Output the (x, y) coordinate of the center of the cell containing the given text.  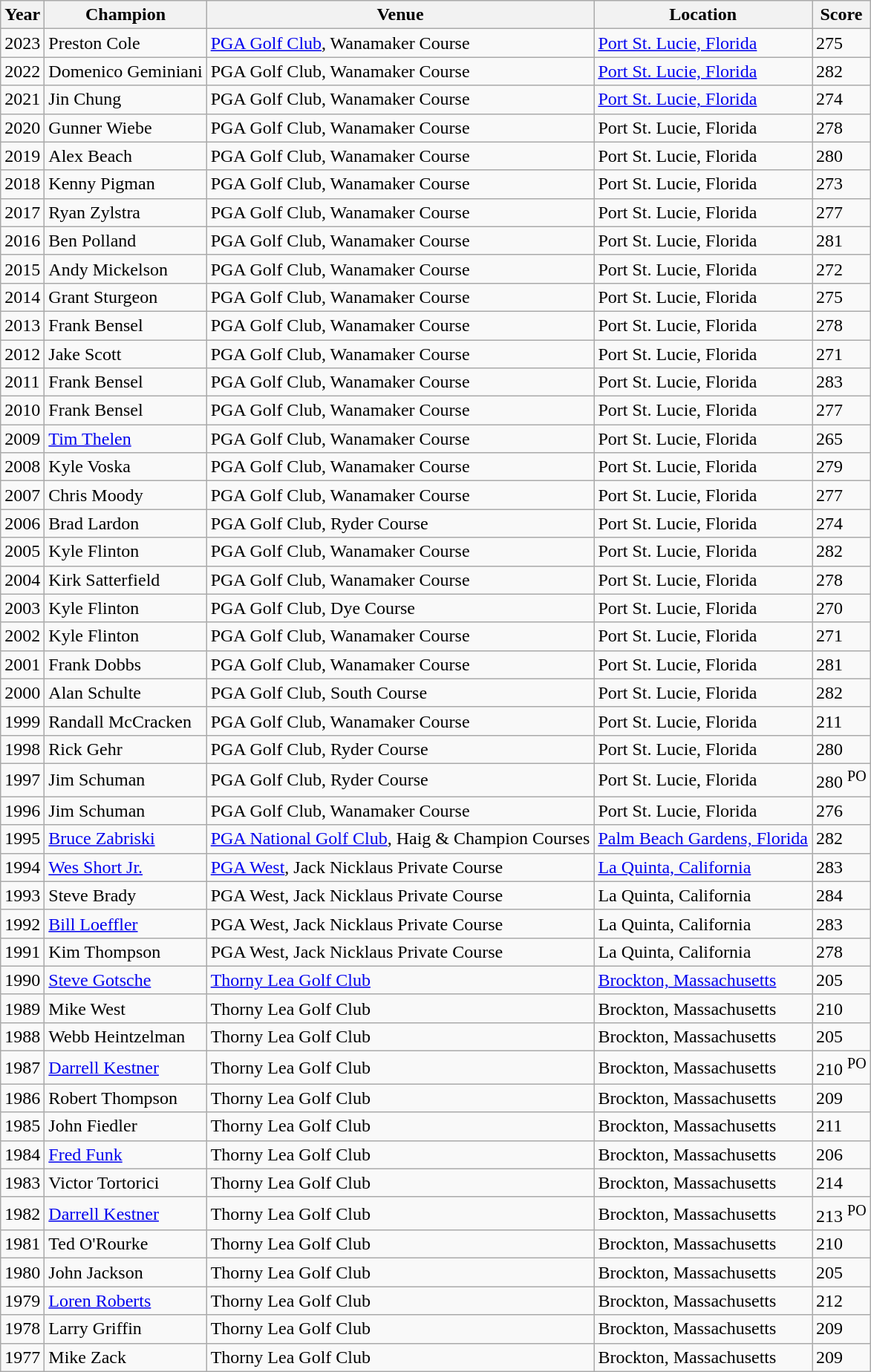
1999 (22, 721)
Larry Griffin (125, 1329)
Webb Heintzelman (125, 1036)
2015 (22, 269)
273 (842, 184)
PGA Golf Club, South Course (400, 693)
1979 (22, 1301)
Steve Brady (125, 895)
2009 (22, 439)
2018 (22, 184)
Kirk Satterfield (125, 580)
Rick Gehr (125, 749)
1991 (22, 952)
206 (842, 1154)
2005 (22, 552)
279 (842, 467)
1977 (22, 1357)
John Jackson (125, 1273)
1978 (22, 1329)
1995 (22, 839)
2021 (22, 99)
Mike Zack (125, 1357)
1987 (22, 1068)
2010 (22, 411)
1981 (22, 1244)
Frank Dobbs (125, 664)
2023 (22, 43)
2002 (22, 636)
Steve Gotsche (125, 980)
Fred Funk (125, 1154)
213 PO (842, 1213)
Champion (125, 15)
1990 (22, 980)
Score (842, 15)
Kim Thompson (125, 952)
PGA Golf Club, Dye Course (400, 608)
1989 (22, 1008)
Tim Thelen (125, 439)
Ryan Zylstra (125, 212)
Kyle Voska (125, 467)
Domenico Geminiani (125, 71)
2019 (22, 156)
Wes Short Jr. (125, 867)
1998 (22, 749)
Jin Chung (125, 99)
Brad Lardon (125, 523)
2013 (22, 325)
284 (842, 895)
Alex Beach (125, 156)
Gunner Wiebe (125, 128)
Victor Tortorici (125, 1183)
2016 (22, 241)
Chris Moody (125, 495)
1994 (22, 867)
1986 (22, 1098)
1983 (22, 1183)
1988 (22, 1036)
Alan Schulte (125, 693)
2011 (22, 382)
Venue (400, 15)
272 (842, 269)
1980 (22, 1273)
1997 (22, 780)
2017 (22, 212)
2004 (22, 580)
Bruce Zabriski (125, 839)
Andy Mickelson (125, 269)
210 PO (842, 1068)
212 (842, 1301)
280 PO (842, 780)
2003 (22, 608)
Ted O'Rourke (125, 1244)
1985 (22, 1126)
2012 (22, 354)
John Fiedler (125, 1126)
1982 (22, 1213)
2001 (22, 664)
Location (703, 15)
2020 (22, 128)
1984 (22, 1154)
PGA National Golf Club, Haig & Champion Courses (400, 839)
2008 (22, 467)
2000 (22, 693)
Preston Cole (125, 43)
2006 (22, 523)
265 (842, 439)
Kenny Pigman (125, 184)
Year (22, 15)
Grant Sturgeon (125, 297)
Mike West (125, 1008)
Randall McCracken (125, 721)
Bill Loeffler (125, 924)
Jake Scott (125, 354)
270 (842, 608)
Ben Polland (125, 241)
214 (842, 1183)
2022 (22, 71)
Palm Beach Gardens, Florida (703, 839)
276 (842, 811)
1996 (22, 811)
Robert Thompson (125, 1098)
2014 (22, 297)
1993 (22, 895)
1992 (22, 924)
2007 (22, 495)
Loren Roberts (125, 1301)
